Find where the given text appears and provide that cell's center as (X, Y) coordinate. 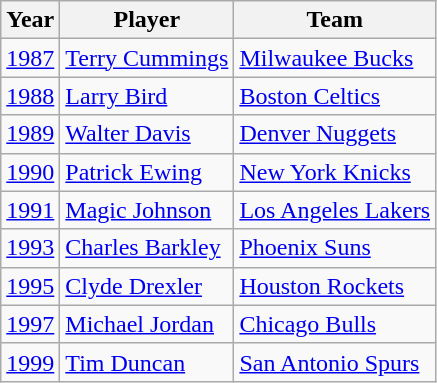
1995 (30, 286)
Los Angeles Lakers (335, 210)
Milwaukee Bucks (335, 58)
Michael Jordan (147, 324)
Charles Barkley (147, 248)
1987 (30, 58)
1990 (30, 172)
1997 (30, 324)
Larry Bird (147, 96)
New York Knicks (335, 172)
Patrick Ewing (147, 172)
Player (147, 20)
Terry Cummings (147, 58)
Year (30, 20)
Tim Duncan (147, 362)
Phoenix Suns (335, 248)
1991 (30, 210)
Clyde Drexler (147, 286)
Walter Davis (147, 134)
Chicago Bulls (335, 324)
1993 (30, 248)
Boston Celtics (335, 96)
Denver Nuggets (335, 134)
San Antonio Spurs (335, 362)
Magic Johnson (147, 210)
1999 (30, 362)
1988 (30, 96)
Team (335, 20)
1989 (30, 134)
Houston Rockets (335, 286)
